Capture the cell that displays the provided text and extract its [X, Y] central coordinate. 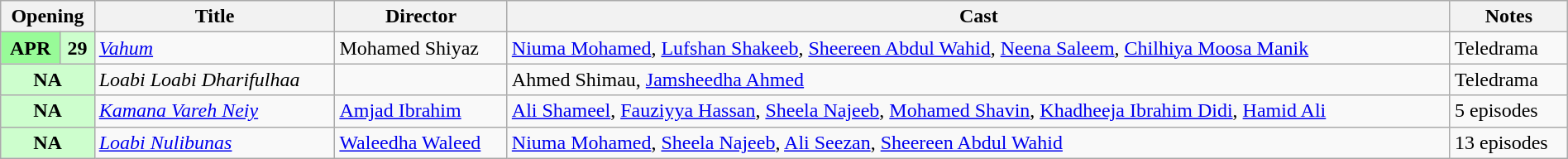
Opening [48, 17]
Cast [978, 17]
Director [421, 17]
Niuma Mohamed, Lufshan Shakeeb, Sheereen Abdul Wahid, Neena Saleem, Chilhiya Moosa Manik [978, 48]
Ali Shameel, Fauziyya Hassan, Sheela Najeeb, Mohamed Shavin, Khadheeja Ibrahim Didi, Hamid Ali [978, 111]
Loabi Nulibunas [215, 142]
Waleedha Waleed [421, 142]
Title [215, 17]
5 episodes [1508, 111]
29 [78, 48]
Vahum [215, 48]
Mohamed Shiyaz [421, 48]
Ahmed Shimau, Jamsheedha Ahmed [978, 79]
Amjad Ibrahim [421, 111]
Kamana Vareh Neiy [215, 111]
Loabi Loabi Dharifulhaa [215, 79]
APR [31, 48]
Notes [1508, 17]
13 episodes [1508, 142]
Niuma Mohamed, Sheela Najeeb, Ali Seezan, Sheereen Abdul Wahid [978, 142]
